Detect which cell encompasses the target text, then output its (x, y) center coordinate. 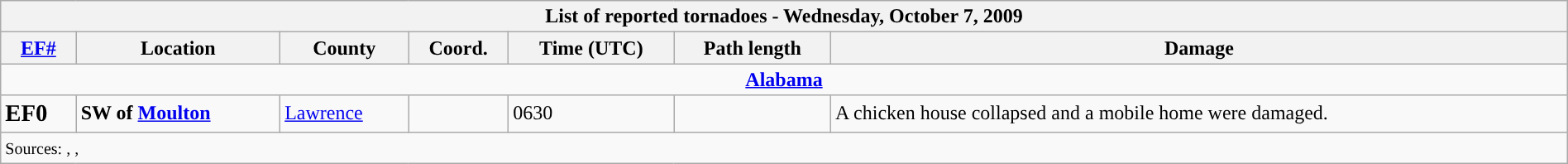
Damage (1199, 48)
Sources: , , (784, 147)
A chicken house collapsed and a mobile home were damaged. (1199, 113)
0630 (591, 113)
SW of Moulton (179, 113)
Path length (753, 48)
Coord. (458, 48)
Time (UTC) (591, 48)
Alabama (784, 80)
Location (179, 48)
EF0 (38, 113)
County (344, 48)
List of reported tornadoes - Wednesday, October 7, 2009 (784, 17)
EF# (38, 48)
Lawrence (344, 113)
